Locate the cell with the specified text and output its (X, Y) center coordinate. 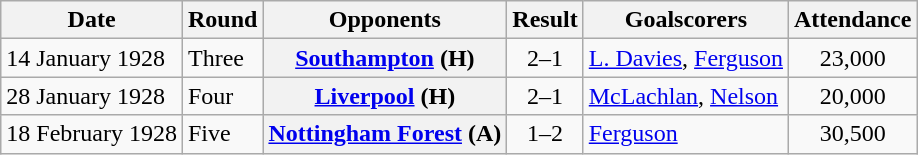
30,500 (853, 134)
28 January 1928 (92, 96)
Date (92, 20)
Goalscorers (686, 20)
Nottingham Forest (A) (385, 134)
Result (545, 20)
Five (222, 134)
Attendance (853, 20)
23,000 (853, 58)
1–2 (545, 134)
Three (222, 58)
Liverpool (H) (385, 96)
14 January 1928 (92, 58)
Round (222, 20)
L. Davies, Ferguson (686, 58)
18 February 1928 (92, 134)
Southampton (H) (385, 58)
Ferguson (686, 134)
Opponents (385, 20)
Four (222, 96)
McLachlan, Nelson (686, 96)
20,000 (853, 96)
